For the text-containing cell, return its midpoint in [X, Y] coordinate format. 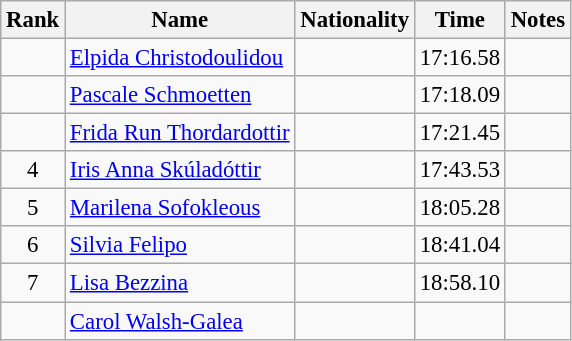
5 [33, 208]
17:18.09 [460, 95]
7 [33, 283]
Pascale Schmoetten [180, 95]
Name [180, 20]
Notes [538, 20]
Carol Walsh-Galea [180, 321]
Silvia Felipo [180, 245]
Iris Anna Skúladóttir [180, 170]
17:21.45 [460, 133]
6 [33, 245]
Lisa Bezzina [180, 283]
17:43.53 [460, 170]
18:58.10 [460, 283]
Nationality [354, 20]
Frida Run Thordardottir [180, 133]
4 [33, 170]
17:16.58 [460, 58]
Marilena Sofokleous [180, 208]
Time [460, 20]
Rank [33, 20]
18:41.04 [460, 245]
18:05.28 [460, 208]
Elpida Christodoulidou [180, 58]
